Search for the cell housing the specified text and yield its [x, y] center coordinate. 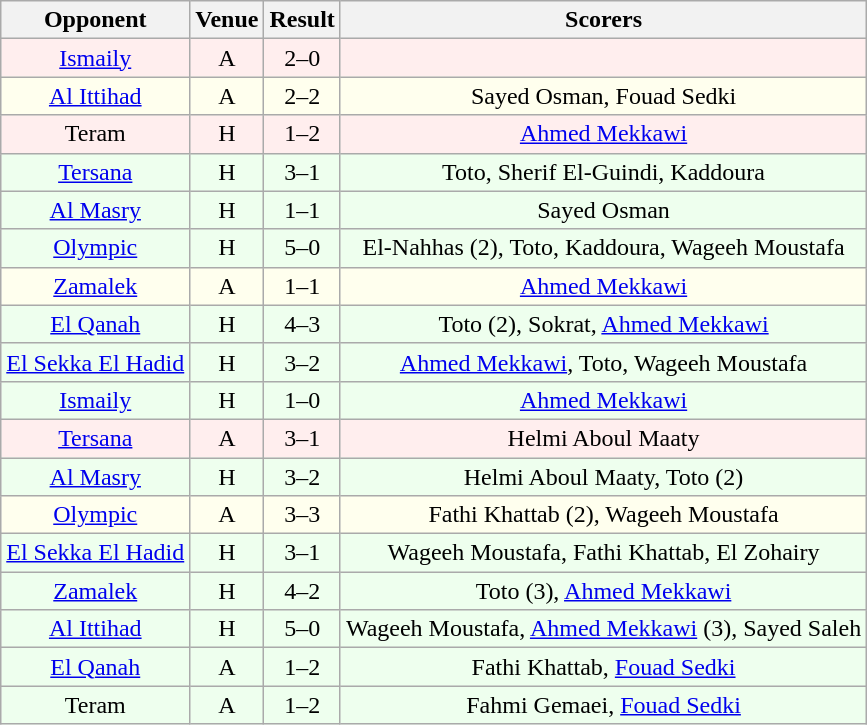
Fathi Khattab, Fouad Sedki [603, 667]
Opponent [96, 20]
Sayed Osman [603, 210]
El-Nahhas (2), Toto, Kaddoura, Wageeh Moustafa [603, 248]
Result [302, 20]
Scorers [603, 20]
Venue [227, 20]
Ahmed Mekkawi, Toto, Wageeh Moustafa [603, 362]
2–2 [302, 96]
2–0 [302, 58]
Wageeh Moustafa, Fathi Khattab, El Zohairy [603, 553]
Toto (3), Ahmed Mekkawi [603, 591]
Helmi Aboul Maaty [603, 438]
Toto (2), Sokrat, Ahmed Mekkawi [603, 324]
Fathi Khattab (2), Wageeh Moustafa [603, 515]
4–3 [302, 324]
Fahmi Gemaei, Fouad Sedki [603, 705]
Sayed Osman, Fouad Sedki [603, 96]
1–0 [302, 400]
Wageeh Moustafa, Ahmed Mekkawi (3), Sayed Saleh [603, 629]
Helmi Aboul Maaty, Toto (2) [603, 477]
3–3 [302, 515]
4–2 [302, 591]
Toto, Sherif El-Guindi, Kaddoura [603, 172]
